Find where the given text appears and provide that cell's center as (X, Y) coordinate. 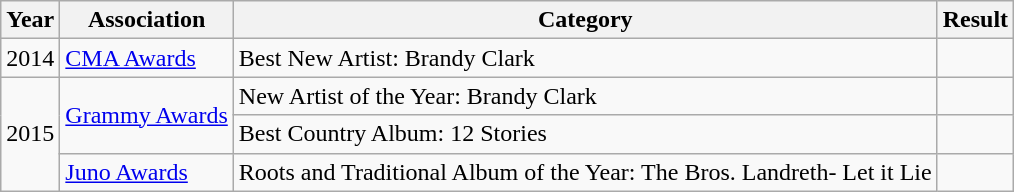
Category (585, 20)
Roots and Traditional Album of the Year: The Bros. Landreth- Let it Lie (585, 172)
Juno Awards (147, 172)
New Artist of the Year: Brandy Clark (585, 96)
Grammy Awards (147, 115)
Best New Artist: Brandy Clark (585, 58)
2014 (30, 58)
Year (30, 20)
2015 (30, 134)
Association (147, 20)
CMA Awards (147, 58)
Result (975, 20)
Best Country Album: 12 Stories (585, 134)
